From the cell containing the given text, extract its center point as (x, y) coordinate. 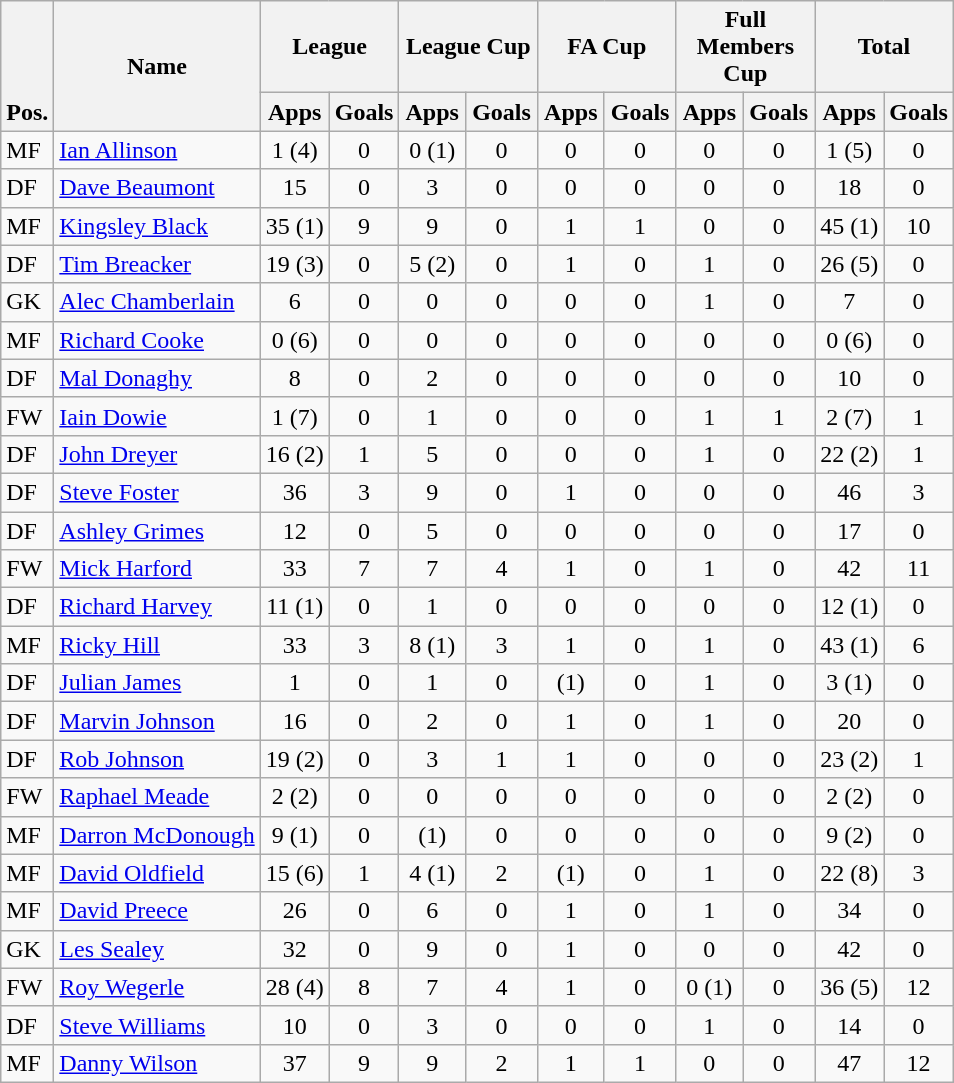
Total (884, 47)
4 (1) (432, 873)
Roy Wegerle (157, 987)
Marvin Johnson (157, 721)
11 (1) (294, 607)
3 (1) (850, 683)
Rob Johnson (157, 759)
League Cup (468, 47)
19 (2) (294, 759)
26 (5) (850, 264)
22 (8) (850, 873)
John Dreyer (157, 454)
28 (4) (294, 987)
Full Members Cup (746, 47)
8 (1) (432, 645)
FA Cup (608, 47)
15 (294, 188)
1 (4) (294, 150)
43 (1) (850, 645)
Mick Harford (157, 569)
Kingsley Black (157, 226)
17 (850, 531)
14 (850, 1025)
35 (1) (294, 226)
Dave Beaumont (157, 188)
Alec Chamberlain (157, 302)
18 (850, 188)
David Oldfield (157, 873)
9 (2) (850, 835)
Name (157, 66)
Richard Harvey (157, 607)
Darron McDonough (157, 835)
Richard Cooke (157, 340)
19 (3) (294, 264)
15 (6) (294, 873)
Steve Williams (157, 1025)
16 (2) (294, 454)
45 (1) (850, 226)
League (330, 47)
9 (1) (294, 835)
32 (294, 949)
Ricky Hill (157, 645)
Steve Foster (157, 492)
Mal Donaghy (157, 378)
22 (2) (850, 454)
Danny Wilson (157, 1063)
David Preece (157, 911)
Iain Dowie (157, 416)
5 (2) (432, 264)
46 (850, 492)
2 (7) (850, 416)
Tim Breacker (157, 264)
26 (294, 911)
Raphael Meade (157, 797)
Pos. (28, 66)
Julian James (157, 683)
Ashley Grimes (157, 531)
Les Sealey (157, 949)
20 (850, 721)
36 (5) (850, 987)
1 (5) (850, 150)
36 (294, 492)
11 (919, 569)
34 (850, 911)
16 (294, 721)
23 (2) (850, 759)
1 (7) (294, 416)
Ian Allinson (157, 150)
37 (294, 1063)
12 (1) (850, 607)
47 (850, 1063)
